Scan for the cell matching the given text and deliver its [x, y] coordinate at center. 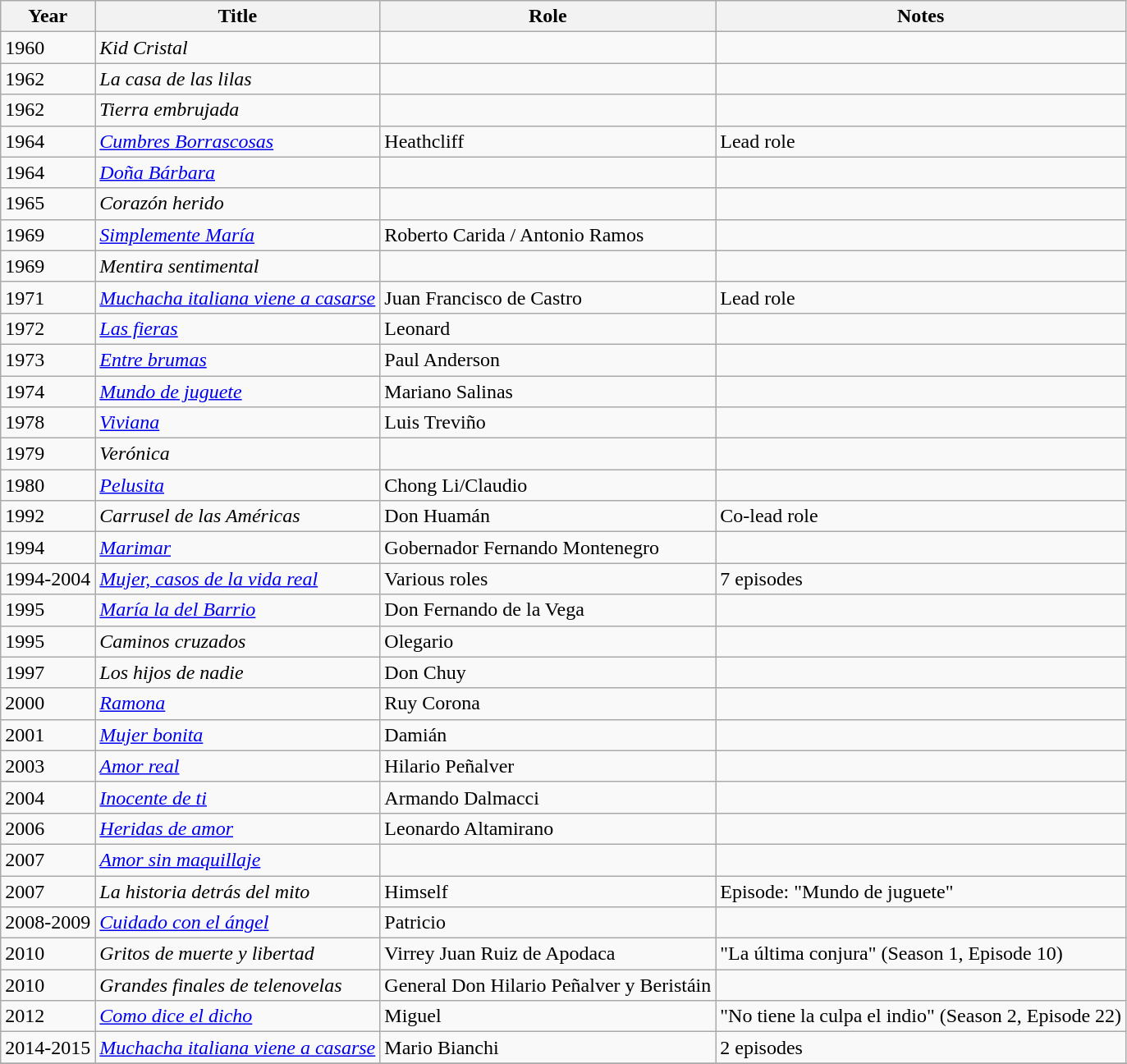
Carrusel de las Américas [238, 516]
Gritos de muerte y libertad [238, 954]
Grandes finales de telenovelas [238, 985]
2003 [48, 766]
"No tiene la culpa el indio" (Season 2, Episode 22) [921, 1016]
Ruy Corona [548, 704]
Tierra embrujada [238, 110]
Mario Bianchi [548, 1048]
Caminos cruzados [238, 641]
Mariano Salinas [548, 392]
Cumbres Borrascosas [238, 141]
2014-2015 [48, 1048]
Notes [921, 16]
General Don Hilario Peñalver y Beristáin [548, 985]
Hilario Peñalver [548, 766]
Corazón herido [238, 204]
Episode: "Mundo de juguete" [921, 891]
1973 [48, 360]
1971 [48, 297]
Virrey Juan Ruiz de Apodaca [548, 954]
1974 [48, 392]
Co-lead role [921, 516]
Damián [548, 735]
1992 [48, 516]
Verónica [238, 454]
2004 [48, 797]
Amor sin maquillaje [238, 860]
Don Huamán [548, 516]
Don Chuy [548, 672]
Heathcliff [548, 141]
Ramona [238, 704]
Mentira sentimental [238, 266]
Inocente de ti [238, 797]
2 episodes [921, 1048]
La casa de las lilas [238, 79]
Doña Bárbara [238, 172]
1994-2004 [48, 579]
Juan Francisco de Castro [548, 297]
1997 [48, 672]
Miguel [548, 1016]
Kid Cristal [238, 48]
Gobernador Fernando Montenegro [548, 548]
Don Fernando de la Vega [548, 610]
1994 [48, 548]
2012 [48, 1016]
Entre brumas [238, 360]
Leonard [548, 328]
Leonardo Altamirano [548, 828]
2001 [48, 735]
1965 [48, 204]
2000 [48, 704]
Marimar [238, 548]
Paul Anderson [548, 360]
Luis Treviño [548, 423]
Mujer bonita [238, 735]
Roberto Carida / Antonio Ramos [548, 235]
Como dice el dicho [238, 1016]
Himself [548, 891]
Year [48, 16]
7 episodes [921, 579]
Armando Dalmacci [548, 797]
1972 [48, 328]
La historia detrás del mito [238, 891]
"La última conjura" (Season 1, Episode 10) [921, 954]
2008-2009 [48, 923]
2006 [48, 828]
1980 [48, 485]
Chong Li/Claudio [548, 485]
Las fieras [238, 328]
Los hijos de nadie [238, 672]
1979 [48, 454]
María la del Barrio [238, 610]
Cuidado con el ángel [238, 923]
Simplemente María [238, 235]
Viviana [238, 423]
Mujer, casos de la vida real [238, 579]
Mundo de juguete [238, 392]
Patricio [548, 923]
Heridas de amor [238, 828]
Role [548, 16]
1978 [48, 423]
Various roles [548, 579]
Pelusita [238, 485]
Olegario [548, 641]
1960 [48, 48]
Amor real [238, 766]
Title [238, 16]
